Pinpoint the cell where the given text exists, returning its (X, Y) midpoint coordinate. 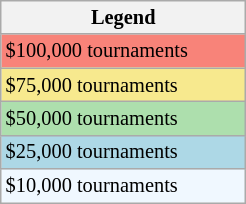
$100,000 tournaments (124, 51)
$10,000 tournaments (124, 186)
$75,000 tournaments (124, 85)
$50,000 tournaments (124, 118)
$25,000 tournaments (124, 152)
Legend (124, 17)
